Pinpoint the cell where the given text exists, returning its (x, y) midpoint coordinate. 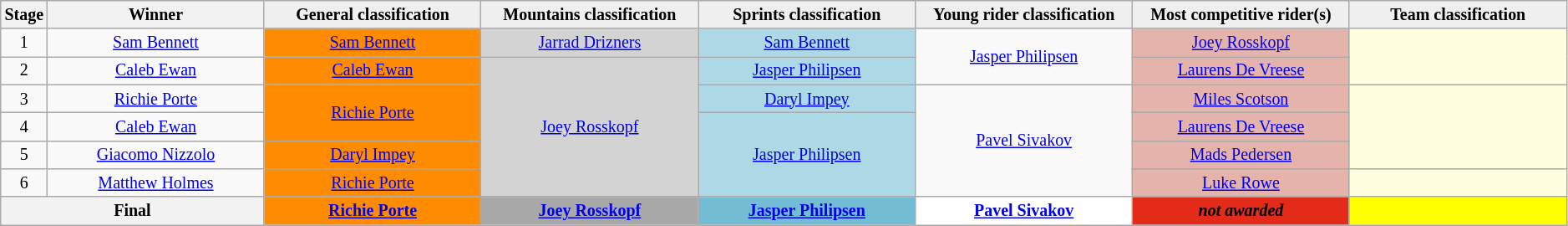
Young rider classification (1024, 15)
Matthew Holmes (155, 182)
4 (24, 127)
Final (132, 211)
2 (24, 70)
5 (24, 154)
Stage (24, 15)
Miles Scotson (1241, 99)
Sprints classification (807, 15)
1 (24, 44)
Jarrad Drizners (590, 44)
Most competitive rider(s) (1241, 15)
Giacomo Nizzolo (155, 154)
6 (24, 182)
not awarded (1241, 211)
Mountains classification (590, 15)
Team classification (1458, 15)
Luke Rowe (1241, 182)
Mads Pedersen (1241, 154)
General classification (373, 15)
3 (24, 99)
Winner (155, 15)
